From the cell containing the given text, extract its center point as (X, Y) coordinate. 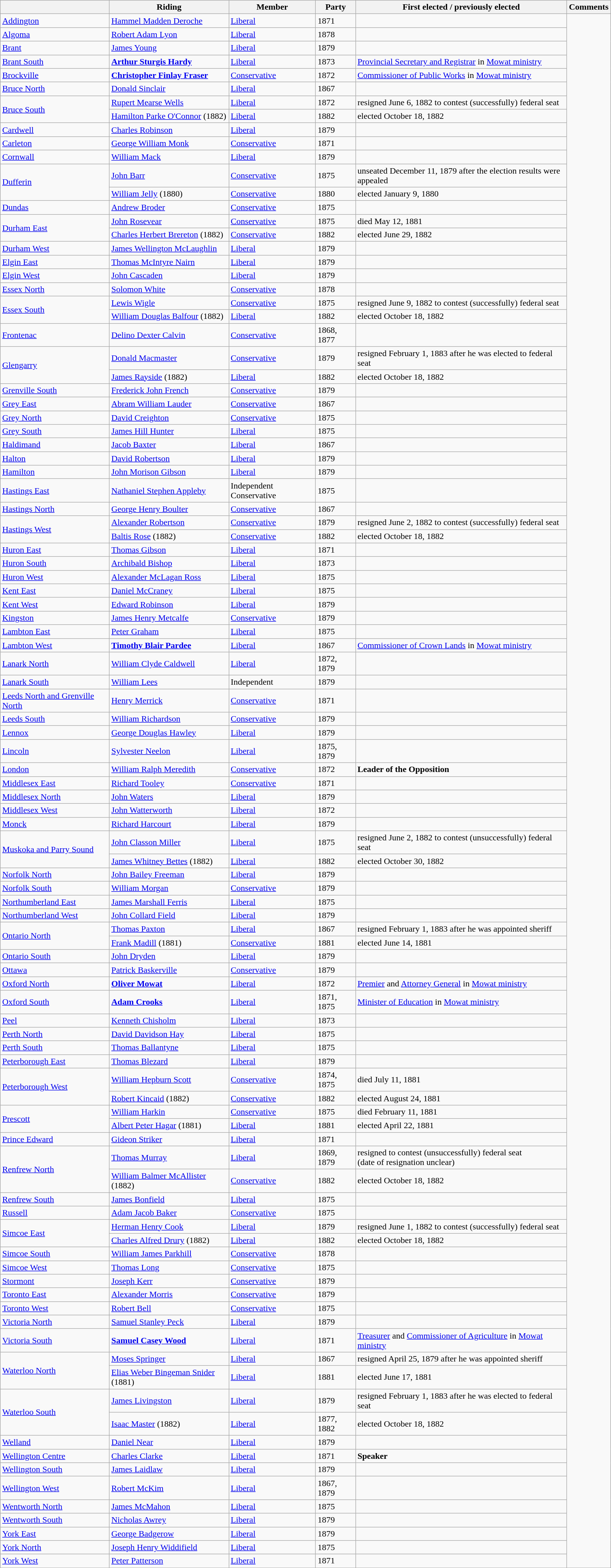
Bruce South (55, 109)
Frontenac (55, 335)
Timothy Blair Pardee (169, 645)
Charles Alfred Drury (1882) (169, 1240)
Minister of Education in Mowat ministry (461, 1002)
Lanark South (55, 682)
George William Monk (169, 143)
elected October 30, 1882 (461, 861)
Isaac Master (1882) (169, 1424)
Durham West (55, 248)
George Henry Boulter (169, 509)
Grey South (55, 431)
Alexander McLagan Ross (169, 577)
Treasurer and Commissioner of Agriculture in Mowat ministry (461, 1340)
1868, 1877 (336, 335)
Prince Edward (55, 1139)
Adam Jacob Baker (169, 1213)
Perth South (55, 1048)
Middlesex West (55, 810)
Speaker (461, 1456)
Donald Macmaster (169, 358)
William Harkin (169, 1112)
William Morgan (169, 888)
Peel (55, 1020)
Huron West (55, 577)
resigned April 25, 1879 after he was appointed sheriff (461, 1359)
died May 12, 1881 (461, 221)
Toronto East (55, 1295)
William Clyde Caldwell (169, 664)
Thomas McIntyre Nairn (169, 262)
John Morison Gibson (169, 472)
Oxford North (55, 984)
Kent West (55, 604)
Glengarry (55, 365)
elected June 14, 1881 (461, 943)
Bruce North (55, 89)
Waterloo North (55, 1370)
Norfolk South (55, 888)
Abram William Lauder (169, 404)
John Waters (169, 797)
resigned February 1, 1883 after he was appointed sheriff (461, 929)
Albert Peter Hagar (1881) (169, 1125)
Daniel McCraney (169, 591)
Ontario North (55, 936)
Northumberland West (55, 916)
York North (55, 1547)
Provincial Secretary and Registrar in Mowat ministry (461, 62)
Joseph Kerr (169, 1281)
Hastings West (55, 529)
Party (336, 7)
Robert Bell (169, 1308)
David Creighton (169, 418)
James Henry Metcalfe (169, 618)
Dundas (55, 208)
Sylvester Neelon (169, 751)
resigned June 2, 1882 to contest (successfully) federal seat (461, 523)
Simcoe South (55, 1254)
William Ralph Meredith (169, 770)
Riding (169, 7)
Comments (589, 7)
Moses Springer (169, 1359)
elected June 17, 1881 (461, 1377)
Brant (55, 48)
William Lees (169, 682)
Donald Sinclair (169, 89)
Algoma (55, 34)
Wentworth South (55, 1520)
1869, 1879 (336, 1157)
Thomas Ballantyne (169, 1048)
Leeds South (55, 719)
Lewis Wigle (169, 303)
Frank Madill (1881) (169, 943)
William Mack (169, 157)
Oliver Mowat (169, 984)
Hammel Madden Deroche (169, 21)
John Dryden (169, 956)
John Classon Miller (169, 843)
Peterborough East (55, 1061)
Peter Graham (169, 631)
Richard Tooley (169, 783)
James McMahon (169, 1506)
James Bonfield (169, 1199)
James Young (169, 48)
Charles Clarke (169, 1456)
First elected / previously elected (461, 7)
Prescott (55, 1118)
Haldimand (55, 445)
Andrew Broder (169, 208)
Welland (55, 1442)
died July 11, 1881 (461, 1079)
Lambton East (55, 631)
Elgin East (55, 262)
Henry Merrick (169, 701)
Waterloo South (55, 1412)
Peterborough West (55, 1087)
Muskoka and Parry Sound (55, 849)
Northumberland East (55, 902)
James Laidlaw (169, 1470)
Arthur Sturgis Hardy (169, 62)
Thomas Blezard (169, 1061)
Lanark North (55, 664)
elected January 9, 1880 (461, 194)
Cornwall (55, 157)
Wellington South (55, 1470)
Robert Adam Lyon (169, 34)
Thomas Paxton (169, 929)
Carleton (55, 143)
Joseph Henry Widdifield (169, 1547)
Independent Conservative (272, 490)
Kingston (55, 618)
James Whitney Bettes (1882) (169, 861)
Edward Robinson (169, 604)
elected August 24, 1881 (461, 1098)
1871, 1875 (336, 1002)
William Hepburn Scott (169, 1079)
York West (55, 1561)
Commissioner of Public Works in Mowat ministry (461, 75)
Grey East (55, 404)
James Livingston (169, 1400)
Wellington Centre (55, 1456)
Middlesex East (55, 783)
Rupert Mearse Wells (169, 102)
Robert Kincaid (1882) (169, 1098)
1874, 1875 (336, 1079)
Elias Weber Bingeman Snider (1881) (169, 1377)
Kenneth Chisholm (169, 1020)
Alexander Robertson (169, 523)
Russell (55, 1213)
Leeds North and Grenville North (55, 701)
elected June 29, 1882 (461, 235)
John Watterworth (169, 810)
Daniel Near (169, 1442)
Lambton West (55, 645)
resigned June 6, 1882 to contest (successfully) federal seat (461, 102)
Archibald Bishop (169, 563)
Premier and Attorney General in Mowat ministry (461, 984)
Hamilton (55, 472)
William Douglas Balfour (1882) (169, 316)
Independent (272, 682)
resigned June 2, 1882 to contest (unsuccessfully) federal seat (461, 843)
William James Parkhill (169, 1254)
Gideon Striker (169, 1139)
George Douglas Hawley (169, 733)
James Marshall Ferris (169, 902)
George Badgerow (169, 1534)
Herman Henry Cook (169, 1227)
Delino Dexter Calvin (169, 335)
Oxford South (55, 1002)
Leader of the Opposition (461, 770)
Ottawa (55, 970)
unseated December 11, 1879 after the election results were appealed (461, 175)
Norfolk North (55, 874)
1867, 1879 (336, 1488)
Middlesex North (55, 797)
David Robertson (169, 458)
Lincoln (55, 751)
Lennox (55, 733)
John Barr (169, 175)
Solomon White (169, 289)
Christopher Finlay Fraser (169, 75)
Commissioner of Crown Lands in Mowat ministry (461, 645)
Halton (55, 458)
James Wellington McLaughlin (169, 248)
Peter Patterson (169, 1561)
Robert McKim (169, 1488)
elected April 22, 1881 (461, 1125)
1880 (336, 194)
Huron East (55, 550)
Adam Crooks (169, 1002)
York East (55, 1534)
Member (272, 7)
resigned June 1, 1882 to contest (successfully) federal seat (461, 1227)
Simcoe East (55, 1233)
Perth North (55, 1034)
Richard Harcourt (169, 824)
David Davidson Hay (169, 1034)
Cardwell (55, 130)
Samuel Stanley Peck (169, 1322)
Frederick John French (169, 390)
Simcoe West (55, 1267)
1872, 1879 (336, 664)
William Jelly (1880) (169, 194)
Renfrew South (55, 1199)
Nathaniel Stephen Appleby (169, 490)
Hastings North (55, 509)
Thomas Gibson (169, 550)
Durham East (55, 228)
Alexander Morris (169, 1295)
Hamilton Parke O'Connor (1882) (169, 116)
London (55, 770)
1877, 1882 (336, 1424)
resigned to contest (unsuccessfully) federal seat(date of resignation unclear) (461, 1157)
resigned June 9, 1882 to contest (successfully) federal seat (461, 303)
James Hill Hunter (169, 431)
Addington (55, 21)
1875, 1879 (336, 751)
Charles Herbert Brereton (1882) (169, 235)
Victoria South (55, 1340)
Dufferin (55, 183)
Charles Robinson (169, 130)
Huron South (55, 563)
Renfrew North (55, 1169)
Thomas Murray (169, 1157)
Monck (55, 824)
Hastings East (55, 490)
William Richardson (169, 719)
Wellington West (55, 1488)
John Bailey Freeman (169, 874)
Toronto West (55, 1308)
died February 11, 1881 (461, 1112)
Samuel Casey Wood (169, 1340)
Kent East (55, 591)
Brant South (55, 62)
Patrick Baskerville (169, 970)
Stormont (55, 1281)
John Rosevear (169, 221)
Thomas Long (169, 1267)
Elgin West (55, 276)
Brockville (55, 75)
Essex South (55, 310)
Victoria North (55, 1322)
William Balmer McAllister (1882) (169, 1181)
James Rayside (1882) (169, 377)
Nicholas Awrey (169, 1520)
John Cascaden (169, 276)
Essex North (55, 289)
Jacob Baxter (169, 445)
Baltis Rose (1882) (169, 536)
Grenville South (55, 390)
Wentworth North (55, 1506)
Grey North (55, 418)
John Collard Field (169, 916)
Ontario South (55, 956)
